Find where the given text appears and provide that cell's center as (X, Y) coordinate. 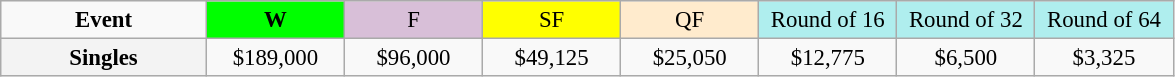
Singles (104, 58)
W (275, 20)
$49,125 (552, 58)
$12,775 (828, 58)
Round of 16 (828, 20)
$189,000 (275, 58)
Round of 64 (1104, 20)
Event (104, 20)
$6,500 (966, 58)
Round of 32 (966, 20)
$3,325 (1104, 58)
$25,050 (690, 58)
$96,000 (413, 58)
QF (690, 20)
F (413, 20)
SF (552, 20)
